Detect which cell encompasses the target text, then output its [x, y] center coordinate. 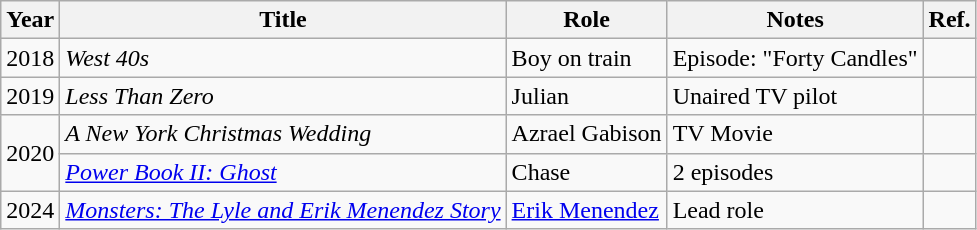
Power Book II: Ghost [283, 172]
2020 [30, 153]
Chase [586, 172]
Monsters: The Lyle and Erik Menendez Story [283, 210]
Less Than Zero [283, 96]
Azrael Gabison [586, 134]
Title [283, 20]
Notes [795, 20]
A New York Christmas Wedding [283, 134]
Unaired TV pilot [795, 96]
West 40s [283, 58]
Year [30, 20]
Ref. [950, 20]
Julian [586, 96]
Episode: "Forty Candles" [795, 58]
Erik Menendez [586, 210]
Role [586, 20]
2018 [30, 58]
Lead role [795, 210]
2 episodes [795, 172]
2019 [30, 96]
2024 [30, 210]
Boy on train [586, 58]
TV Movie [795, 134]
